Scan for the cell matching the given text and deliver its (X, Y) coordinate at center. 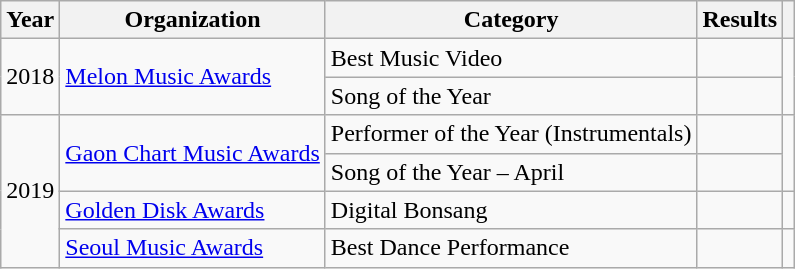
Gaon Chart Music Awards (193, 153)
Organization (193, 20)
Best Dance Performance (511, 248)
Results (740, 20)
Song of the Year – April (511, 172)
2019 (30, 191)
Golden Disk Awards (193, 210)
2018 (30, 77)
Song of the Year (511, 96)
Performer of the Year (Instrumentals) (511, 134)
Digital Bonsang (511, 210)
Category (511, 20)
Seoul Music Awards (193, 248)
Best Music Video (511, 58)
Year (30, 20)
Melon Music Awards (193, 77)
